Scan for the cell matching the given text and deliver its (X, Y) coordinate at center. 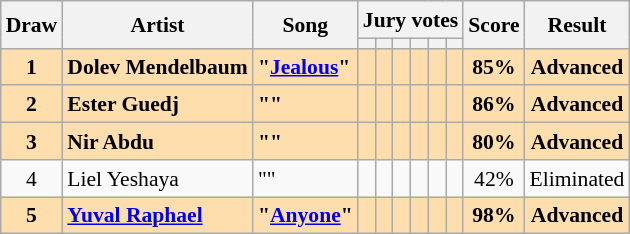
Eliminated (578, 178)
1 (32, 66)
85% (494, 66)
"Jealous" (306, 66)
Yuval Raphael (158, 216)
Jury votes (410, 20)
80% (494, 142)
86% (494, 104)
Score (494, 24)
4 (32, 178)
Dolev Mendelbaum (158, 66)
Ester Guedj (158, 104)
5 (32, 216)
Nir Abdu (158, 142)
Result (578, 24)
Liel Yeshaya (158, 178)
Artist (158, 24)
42% (494, 178)
3 (32, 142)
98% (494, 216)
Song (306, 24)
"Anyone" (306, 216)
Draw (32, 24)
2 (32, 104)
